Find where the given text appears and provide that cell's center as [X, Y] coordinate. 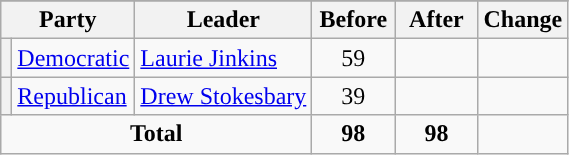
39 [354, 96]
Leader [224, 20]
Total [156, 134]
Laurie Jinkins [224, 58]
After [436, 20]
Before [354, 20]
Republican [74, 96]
Party [68, 20]
Change [523, 20]
Drew Stokesbary [224, 96]
Democratic [74, 58]
59 [354, 58]
